Return [x, y] of the center of cell containing provided text 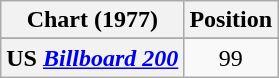
US Billboard 200 [92, 58]
99 [231, 58]
Position [231, 20]
Chart (1977) [92, 20]
